Extract the (X, Y) coordinate from the center of the cell holding the provided text.  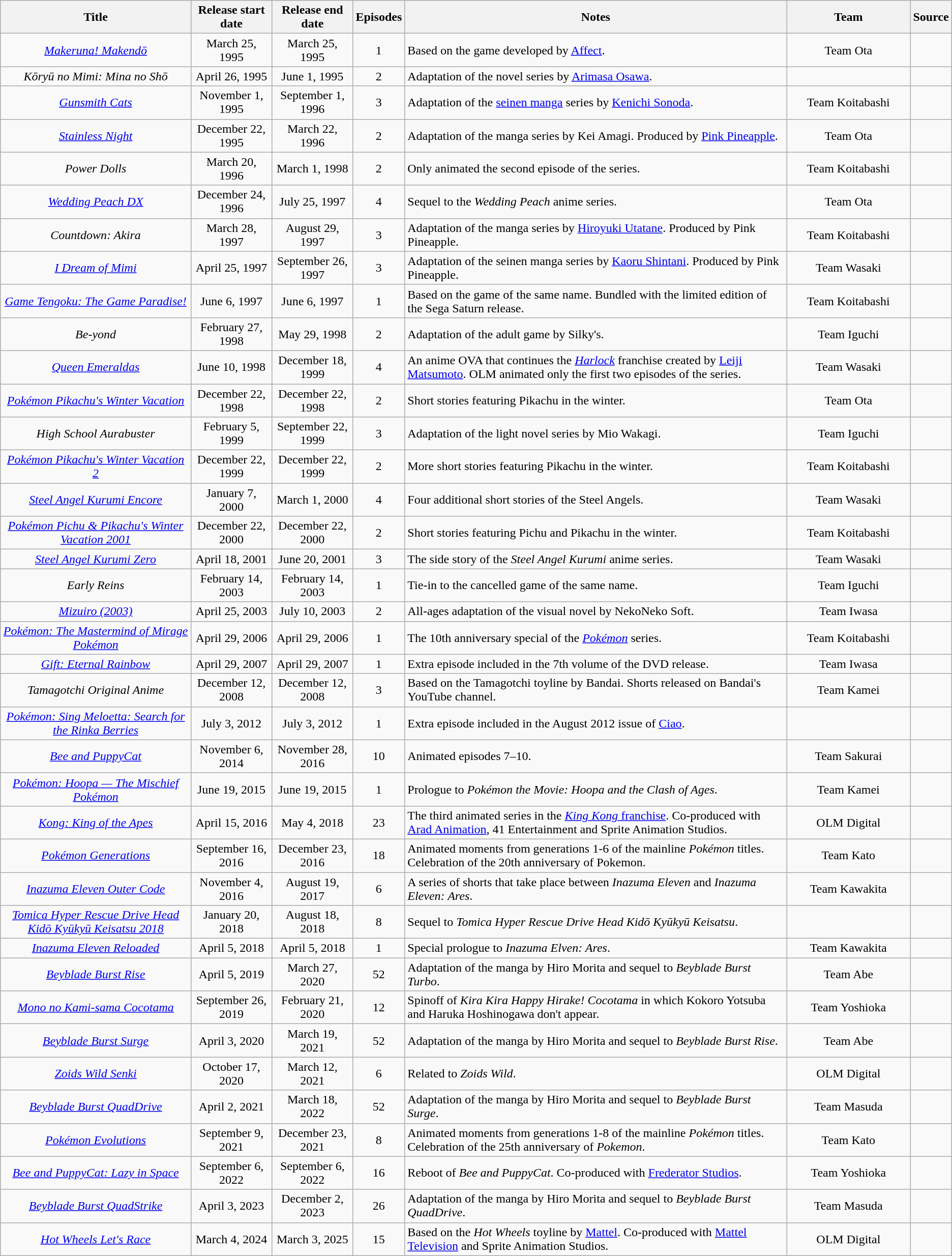
Beyblade Burst QuadDrive (96, 1107)
December 22, 1995 (231, 135)
Adaptation of the manga series by Kei Amagi. Produced by Pink Pineapple. (596, 135)
Based on the Hot Wheels toyline by Mattel. Co-produced with Mattel Television and Sprite Animation Studios. (596, 1239)
February 27, 1998 (231, 334)
April 3, 2023 (231, 1206)
Bee and PuppyCat (96, 756)
Beyblade Burst Rise (96, 975)
Countdown: Akira (96, 235)
November 4, 2016 (231, 888)
An anime OVA that continues the Harlock franchise created by Leiji Matsumoto. OLM animated only the first two episodes of the series. (596, 367)
March 3, 2025 (312, 1239)
December 2, 2023 (312, 1206)
Pokémon Pichu & Pikachu's Winter Vacation 2001 (96, 533)
September 22, 1999 (312, 433)
Release start date (231, 17)
Pokémon Generations (96, 856)
Prologue to Pokémon the Movie: Hoopa and the Clash of Ages. (596, 790)
March 18, 2022 (312, 1107)
April 15, 2016 (231, 822)
High School Aurabuster (96, 433)
July 25, 1997 (312, 201)
Pokémon Pikachu's Winter Vacation 2 (96, 467)
Steel Angel Kurumi Zero (96, 559)
May 29, 1998 (312, 334)
November 28, 2016 (312, 756)
23 (379, 822)
March 12, 2021 (312, 1073)
Team Sakurai (848, 756)
Kōryū no Mimi: Mina no Shō (96, 76)
March 27, 2020 (312, 975)
Be-yond (96, 334)
Pokémon Pikachu's Winter Vacation (96, 400)
Adaptation of the manga by Hiro Morita and sequel to Beyblade Burst Rise. (596, 1041)
Release end date (312, 17)
April 26, 1995 (231, 76)
Episodes (379, 17)
Pokémon Evolutions (96, 1140)
Queen Emeraldas (96, 367)
Bee and PuppyCat: Lazy in Space (96, 1173)
October 17, 2020 (231, 1073)
Game Tengoku: The Game Paradise! (96, 301)
Early Reins (96, 585)
Title (96, 17)
26 (379, 1206)
July 10, 2003 (312, 611)
June 10, 1998 (231, 367)
Inazuma Eleven Reloaded (96, 948)
Wedding Peach DX (96, 201)
15 (379, 1239)
December 23, 2021 (312, 1140)
Short stories featuring Pikachu in the winter. (596, 400)
January 7, 2000 (231, 500)
Mizuiro (2003) (96, 611)
Only animated the second episode of the series. (596, 169)
February 21, 2020 (312, 1007)
Hot Wheels Let's Race (96, 1239)
August 19, 2017 (312, 888)
The side story of the Steel Angel Kurumi anime series. (596, 559)
Notes (596, 17)
10 (379, 756)
March 22, 1996 (312, 135)
Gunsmith Cats (96, 103)
Extra episode included in the August 2012 issue of Ciao. (596, 723)
March 28, 1997 (231, 235)
August 18, 2018 (312, 922)
September 26, 1997 (312, 268)
More short stories featuring Pikachu in the winter. (596, 467)
I Dream of Mimi (96, 268)
Beyblade Burst QuadStrike (96, 1206)
Adaptation of the seinen manga series by Kenichi Sonoda. (596, 103)
All-ages adaptation of the visual novel by NekoNeko Soft. (596, 611)
Beyblade Burst Surge (96, 1041)
December 18, 1999 (312, 367)
Adaptation of the manga by Hiro Morita and sequel to Beyblade Burst QuadDrive. (596, 1206)
April 3, 2020 (231, 1041)
Inazuma Eleven Outer Code (96, 888)
September 9, 2021 (231, 1140)
A series of shorts that take place between Inazuma Eleven and Inazuma Eleven: Ares. (596, 888)
Adaptation of the manga by Hiro Morita and sequel to Beyblade Burst Surge. (596, 1107)
June 20, 2001 (312, 559)
Tomica Hyper Rescue Drive Head Kidō Kyūkyū Keisatsu 2018 (96, 922)
Sequel to Tomica Hyper Rescue Drive Head Kidō Kyūkyū Keisatsu. (596, 922)
Short stories featuring Pichu and Pikachu in the winter. (596, 533)
May 4, 2018 (312, 822)
Pokémon: The Mastermind of Mirage Pokémon (96, 638)
Related to Zoids Wild. (596, 1073)
Adaptation of the novel series by Arimasa Osawa. (596, 76)
Stainless Night (96, 135)
March 20, 1996 (231, 169)
The 10th anniversary special of the Pokémon series. (596, 638)
Animated episodes 7–10. (596, 756)
March 1, 1998 (312, 169)
Spinoff of Kira Kira Happy Hirake! Cocotama in which Kokoro Yotsuba and Haruka Hoshinogawa don't appear. (596, 1007)
Zoids Wild Senki (96, 1073)
Source (931, 17)
December 24, 1996 (231, 201)
Pokémon: Hoopa — The Mischief Pokémon (96, 790)
January 20, 2018 (231, 922)
June 1, 1995 (312, 76)
September 1, 1996 (312, 103)
16 (379, 1173)
Based on the Tamagotchi toyline by Bandai. Shorts released on Bandai's YouTube channel. (596, 690)
Animated moments from generations 1-8 of the mainline Pokémon titles. Celebration of the 25th anniversary of Pokemon. (596, 1140)
September 16, 2016 (231, 856)
November 1, 1995 (231, 103)
March 19, 2021 (312, 1041)
Sequel to the Wedding Peach anime series. (596, 201)
April 2, 2021 (231, 1107)
Four additional short stories of the Steel Angels. (596, 500)
Based on the game of the same name. Bundled with the limited edition of the Sega Saturn release. (596, 301)
April 18, 2001 (231, 559)
April 25, 2003 (231, 611)
September 26, 2019 (231, 1007)
Gift: Eternal Rainbow (96, 664)
Mono no Kami-sama Cocotama (96, 1007)
Steel Angel Kurumi Encore (96, 500)
Power Dolls (96, 169)
The third animated series in the King Kong franchise. Co-produced with Arad Animation, 41 Entertainment and Sprite Animation Studios. (596, 822)
Adaptation of the light novel series by Mio Wakagi. (596, 433)
April 5, 2019 (231, 975)
December 23, 2016 (312, 856)
12 (379, 1007)
August 29, 1997 (312, 235)
February 5, 1999 (231, 433)
Based on the game developed by Affect. (596, 50)
Kong: King of the Apes (96, 822)
Tamagotchi Original Anime (96, 690)
Adaptation of the adult game by Silky's. (596, 334)
Special prologue to Inazuma Elven: Ares. (596, 948)
Reboot of Bee and PuppyCat. Co-produced with Frederator Studios. (596, 1173)
Adaptation of the seinen manga series by Kaoru Shintani. Produced by Pink Pineapple. (596, 268)
Adaptation of the manga series by Hiroyuki Utatane. Produced by Pink Pineapple. (596, 235)
Makeruna! Makendō (96, 50)
November 6, 2014 (231, 756)
Adaptation of the manga by Hiro Morita and sequel to Beyblade Burst Turbo. (596, 975)
Tie-in to the cancelled game of the same name. (596, 585)
Extra episode included in the 7th volume of the DVD release. (596, 664)
March 4, 2024 (231, 1239)
Pokémon: Sing Meloetta: Search for the Rinka Berries (96, 723)
March 1, 2000 (312, 500)
Team (848, 17)
18 (379, 856)
Animated moments from generations 1-6 of the mainline Pokémon titles. Celebration of the 20th anniversary of Pokemon. (596, 856)
April 25, 1997 (231, 268)
